Return the [X, Y] coordinate for the center point of the cell that contains the specified text.  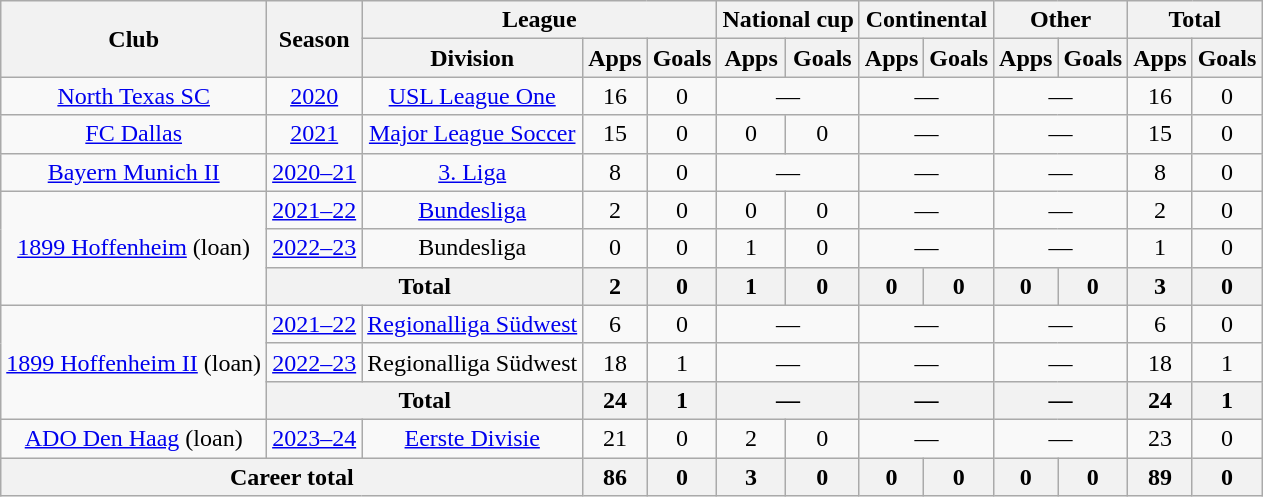
Major League Soccer [472, 134]
USL League One [472, 96]
1899 Hoffenheim (loan) [134, 248]
Season [314, 39]
National cup [788, 20]
2021 [314, 134]
FC Dallas [134, 134]
Club [134, 39]
21 [615, 438]
3. Liga [472, 172]
86 [615, 477]
Continental [926, 20]
23 [1160, 438]
Career total [292, 477]
Bayern Munich II [134, 172]
North Texas SC [134, 96]
1899 Hoffenheim II (loan) [134, 362]
Other [1061, 20]
2023–24 [314, 438]
Eerste Divisie [472, 438]
ADO Den Haag (loan) [134, 438]
2020–21 [314, 172]
2020 [314, 96]
89 [1160, 477]
Division [472, 58]
League [540, 20]
